For the text-containing cell, return its midpoint in [X, Y] coordinate format. 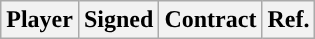
Contract [210, 20]
Player [40, 20]
Signed [118, 20]
Ref. [288, 20]
